Determine the [x, y] coordinate at the center of the cell enclosing the given text.  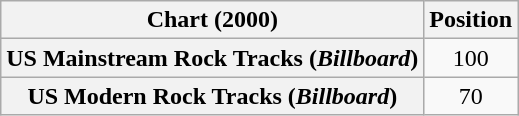
US Mainstream Rock Tracks (Billboard) [212, 58]
100 [471, 58]
US Modern Rock Tracks (Billboard) [212, 96]
Chart (2000) [212, 20]
70 [471, 96]
Position [471, 20]
